Output the (x, y) coordinate of the center of the cell containing the given text.  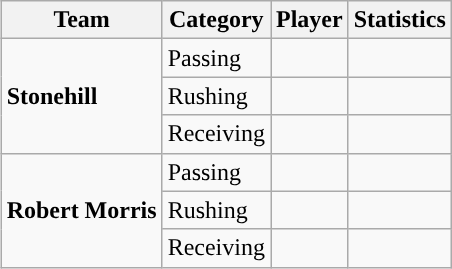
Category (216, 20)
Player (309, 20)
Team (82, 20)
Stonehill (82, 96)
Robert Morris (82, 210)
Statistics (400, 20)
